Find where the given text appears and provide that cell's center as [X, Y] coordinate. 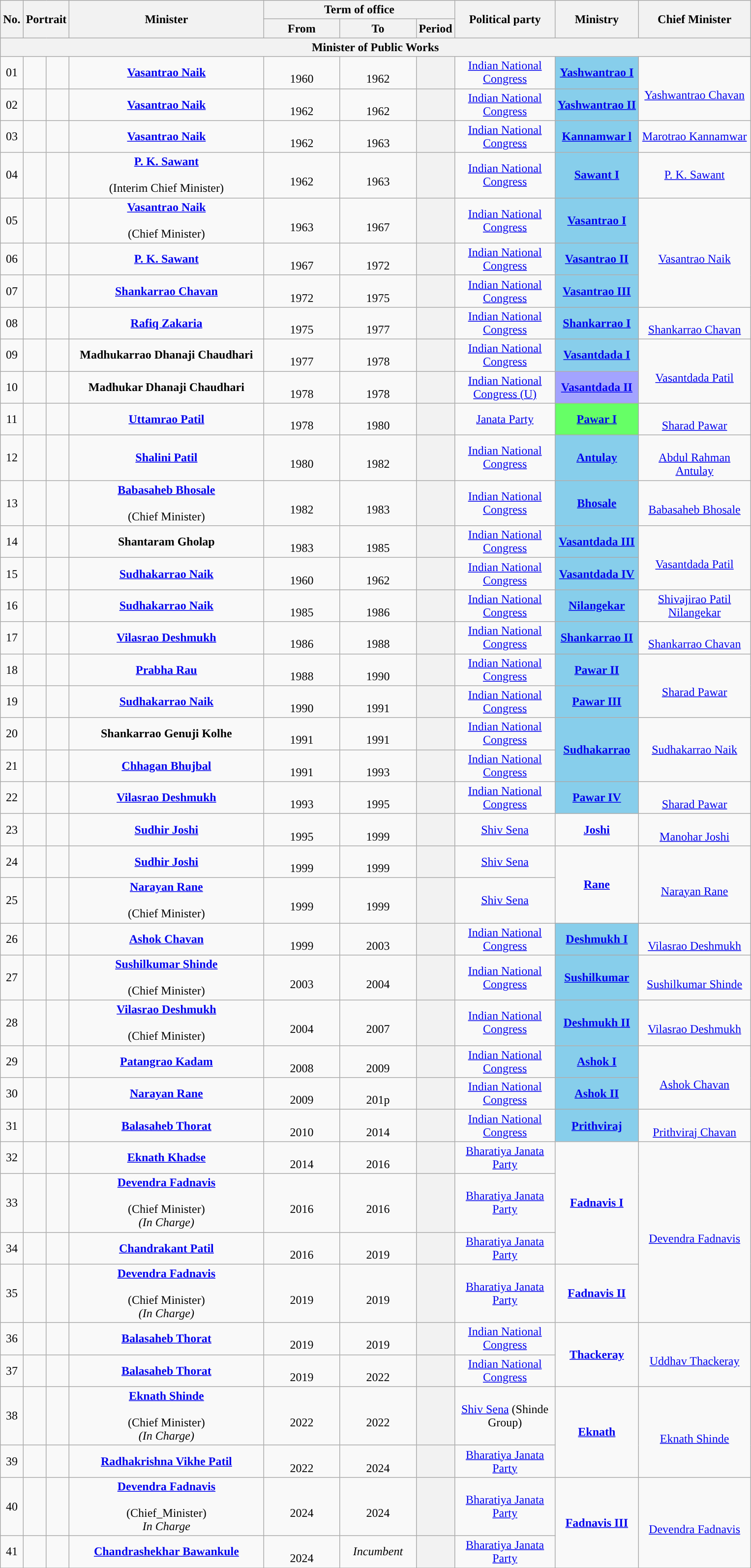
Minister of Public Works [376, 47]
Nilangekar [597, 606]
Prithviraj Chavan [694, 1125]
Chandrashekhar Bawankule [166, 1551]
11 [12, 419]
35 [12, 1294]
Abdul Rahman Antulay [694, 458]
Marotrao Kannamwar [694, 137]
Yashwantrao I [597, 73]
From [302, 29]
19 [12, 701]
Indian National Congress (U) [505, 387]
2010 [302, 1125]
Yashwantrao Chavan [694, 89]
Radhakrishna Vikhe Patil [166, 1461]
Vasantrao II [597, 259]
05 [12, 220]
Ashok II [597, 1094]
Thackeray [597, 1355]
36 [12, 1339]
04 [12, 175]
31 [12, 1125]
Political party [505, 19]
15 [12, 573]
Sudhakarrao [597, 750]
2007 [378, 1023]
30 [12, 1094]
To [378, 29]
09 [12, 355]
32 [12, 1158]
2008 [302, 1061]
Janata Party [505, 419]
Madhukar Dhanaji Chaudhari [166, 387]
Minister [166, 19]
28 [12, 1023]
Shiv Sena (Shinde Group) [505, 1416]
Sushilkumar Shinde (Chief Minister) [166, 978]
Shalini Patil [166, 458]
24 [12, 862]
Deshmukh II [597, 1023]
20 [12, 734]
Eknath Shinde (Chief Minister) (In Charge) [166, 1416]
41 [12, 1551]
Sushilkumar [597, 978]
34 [12, 1248]
06 [12, 259]
37 [12, 1370]
38 [12, 1416]
Yashwantrao II [597, 104]
Prabha Rau [166, 670]
Deshmukh I [597, 938]
Pawar III [597, 701]
Shankarrao II [597, 637]
Rane [597, 884]
Antulay [597, 458]
33 [12, 1203]
Kannamwar l [597, 137]
39 [12, 1461]
Sushilkumar Shinde [694, 978]
Babasaheb Bhosale (Chief Minister) [166, 503]
16 [12, 606]
10 [12, 387]
13 [12, 503]
Vasantdada IV [597, 573]
Shivajirao Patil Nilangekar [694, 606]
03 [12, 137]
No. [12, 19]
Manohar Joshi [694, 829]
Fadnavis III [597, 1522]
Period [436, 29]
Narayan Rane (Chief Minister) [166, 900]
Devendra Fadnavis (Chief_Minister) In Charge [166, 1506]
Rafiq Zakaria [166, 323]
Vasantrao Naik (Chief Minister) [166, 220]
Vilasrao Deshmukh (Chief Minister) [166, 1023]
Sawant I [597, 175]
18 [12, 670]
Vasantdada II [597, 387]
201p [378, 1094]
07 [12, 291]
Term of office [359, 10]
Uddhav Thackeray [694, 1355]
Eknath [597, 1432]
12 [12, 458]
Ashok I [597, 1061]
Fadnavis I [597, 1203]
21 [12, 765]
40 [12, 1506]
Incumbent [378, 1551]
Pawar II [597, 670]
27 [12, 978]
01 [12, 73]
Chhagan Bhujbal [166, 765]
Portrait [46, 19]
Patangrao Kadam [166, 1061]
Ministry [597, 19]
Madhukarrao Dhanaji Chaudhari [166, 355]
Joshi [597, 829]
Chandrakant Patil [166, 1248]
P. K. Sawant (Interim Chief Minister) [166, 175]
Chief Minister [694, 19]
26 [12, 938]
Pawar IV [597, 798]
Eknath Khadse [166, 1158]
Vasantdada III [597, 542]
17 [12, 637]
14 [12, 542]
08 [12, 323]
Fadnavis II [597, 1294]
29 [12, 1061]
Vasantdada I [597, 355]
Shankarrao I [597, 323]
Vasantrao I [597, 220]
Bhosale [597, 503]
Shankarrao Genuji Kolhe [166, 734]
Vasantrao III [597, 291]
Eknath Shinde [694, 1432]
25 [12, 900]
Pawar I [597, 419]
Babasaheb Bhosale [694, 503]
02 [12, 104]
22 [12, 798]
Prithviraj [597, 1125]
23 [12, 829]
Shantaram Gholap [166, 542]
Uttamrao Patil [166, 419]
